Detect which cell encompasses the target text, then output its [x, y] center coordinate. 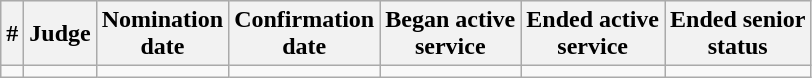
Nominationdate [162, 34]
Confirmationdate [304, 34]
Judge [60, 34]
Began activeservice [450, 34]
Ended activeservice [593, 34]
# [12, 34]
Ended seniorstatus [737, 34]
